Provide the [x, y] coordinate of the cell's center where the given text is located.  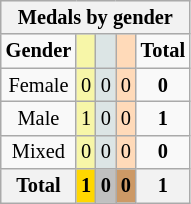
Male [38, 118]
Gender [38, 51]
Female [38, 85]
Medals by gender [96, 17]
Mixed [38, 152]
